Return [x, y] of the center of cell containing provided text 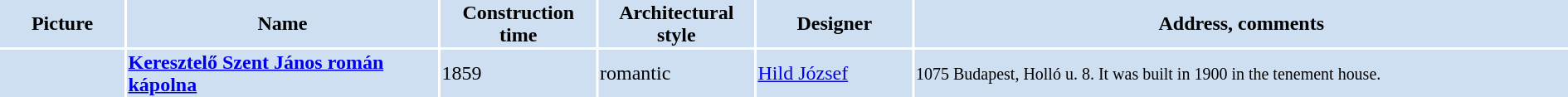
1859 [519, 73]
romantic [677, 73]
Address, comments [1241, 23]
Construction time [519, 23]
Architectural style [677, 23]
Picture [62, 23]
Keresztelő Szent János román kápolna [282, 73]
Designer [835, 23]
Hild József [835, 73]
1075 Budapest, Holló u. 8. It was built in 1900 in the tenement house. [1241, 73]
Name [282, 23]
